Pinpoint the cell where the given text exists, returning its [x, y] midpoint coordinate. 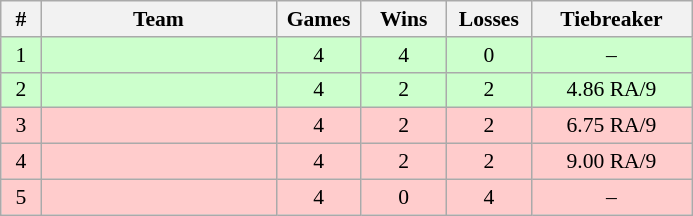
1 [21, 55]
Tiebreaker [611, 19]
9.00 RA/9 [611, 162]
Team [158, 19]
6.75 RA/9 [611, 126]
# [21, 19]
Games [318, 19]
Wins [404, 19]
3 [21, 126]
5 [21, 197]
Losses [488, 19]
4.86 RA/9 [611, 90]
